Provide the [X, Y] coordinate of the cell's center where the given text is located.  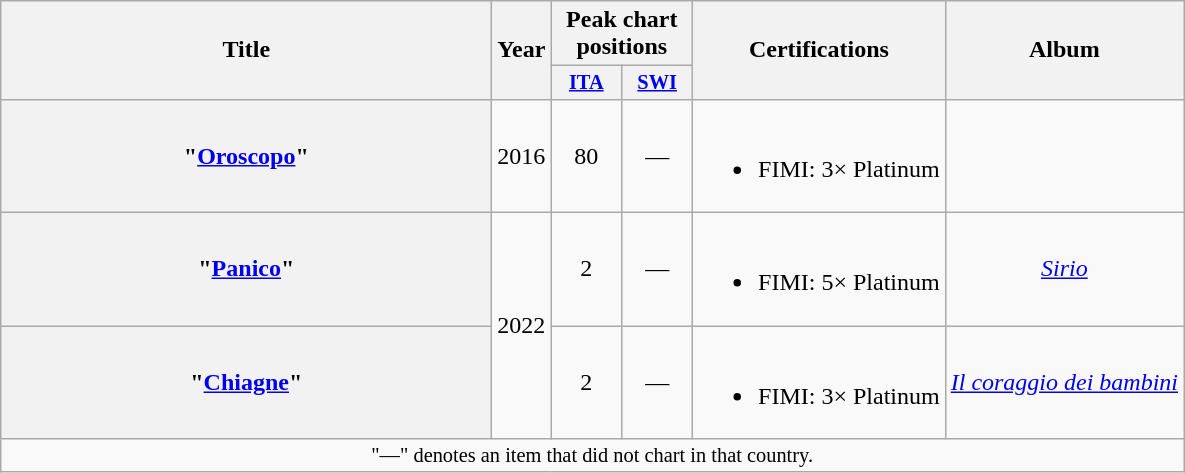
2022 [522, 326]
FIMI: 5× Platinum [820, 270]
SWI [658, 83]
Il coraggio dei bambini [1064, 382]
Sirio [1064, 270]
Peak chart positions [622, 34]
Album [1064, 50]
Title [246, 50]
"Panico" [246, 270]
2016 [522, 156]
Certifications [820, 50]
"Oroscopo" [246, 156]
"Chiagne" [246, 382]
ITA [586, 83]
Year [522, 50]
80 [586, 156]
"—" denotes an item that did not chart in that country. [592, 456]
